Provide the [X, Y] coordinate of the cell's center where the given text is located.  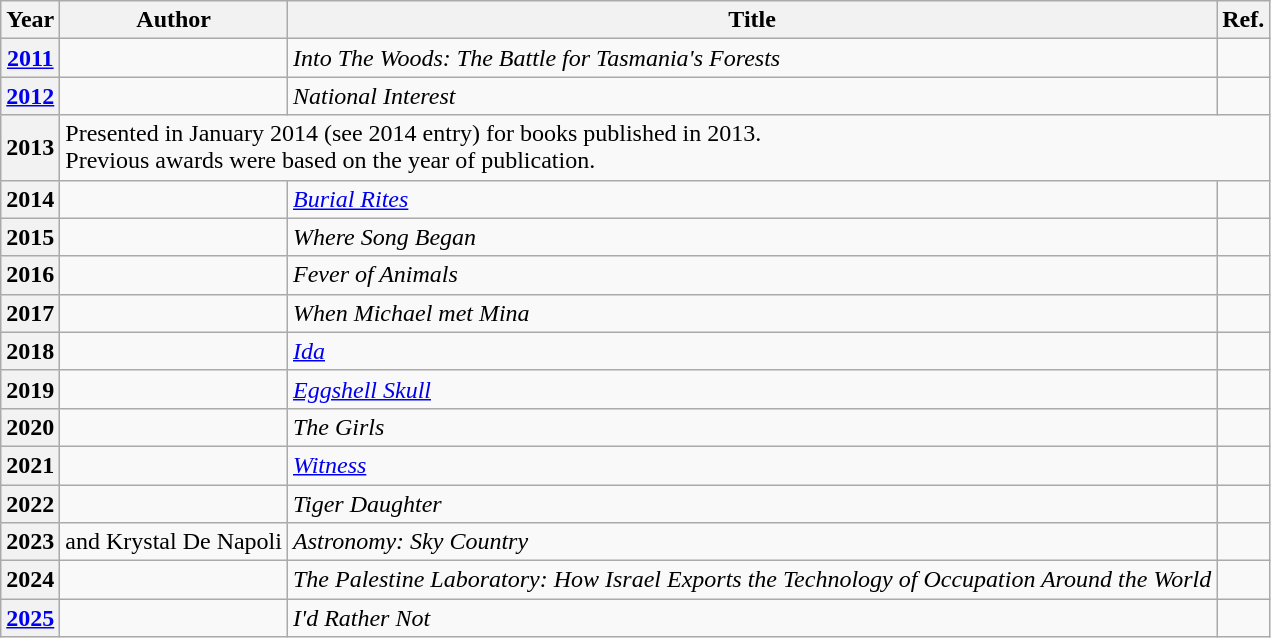
2012 [30, 96]
Burial Rites [752, 199]
Year [30, 20]
2014 [30, 199]
2024 [30, 580]
2018 [30, 351]
2021 [30, 465]
Fever of Animals [752, 275]
Presented in January 2014 (see 2014 entry) for books published in 2013.Previous awards were based on the year of publication. [665, 148]
National Interest [752, 96]
Eggshell Skull [752, 389]
and Krystal De Napoli [174, 542]
I'd Rather Not [752, 618]
Ref. [1244, 20]
2019 [30, 389]
Tiger Daughter [752, 503]
2011 [30, 58]
2025 [30, 618]
2017 [30, 313]
2013 [30, 148]
The Girls [752, 427]
Witness [752, 465]
Into The Woods: The Battle for Tasmania's Forests [752, 58]
Ida [752, 351]
When Michael met Mina [752, 313]
The Palestine Laboratory: How Israel Exports the Technology of Occupation Around the World [752, 580]
2023 [30, 542]
2020 [30, 427]
2015 [30, 237]
2016 [30, 275]
2022 [30, 503]
Where Song Began [752, 237]
Astronomy: Sky Country [752, 542]
Author [174, 20]
Title [752, 20]
